Search for the cell housing the specified text and yield its [X, Y] center coordinate. 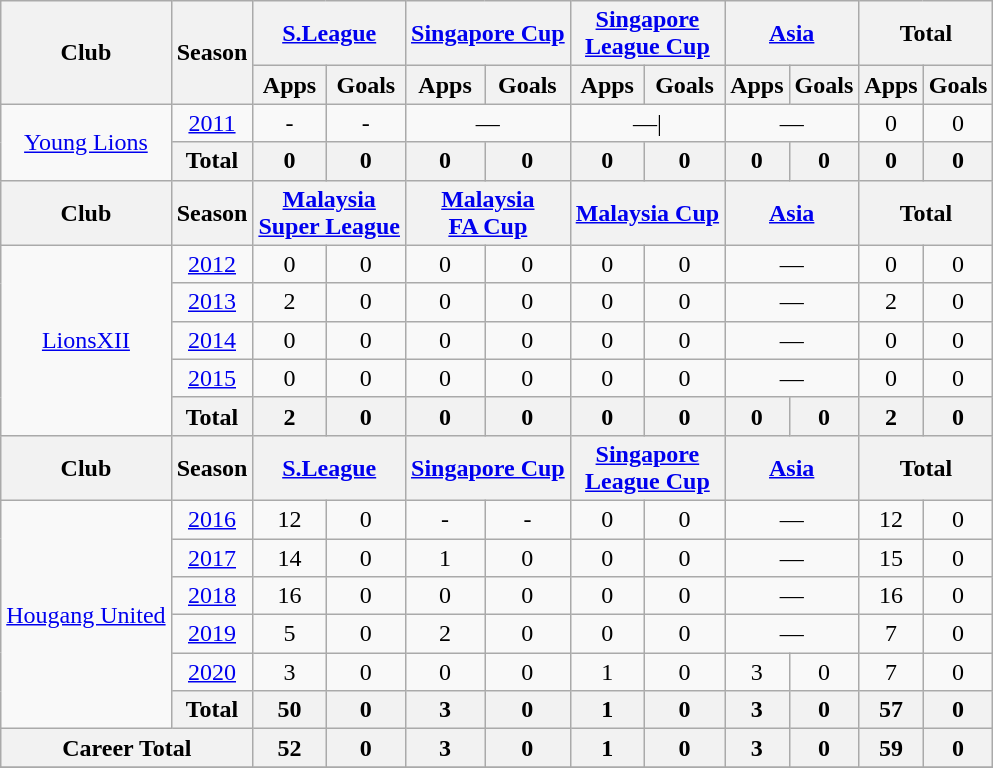
2012 [212, 264]
2016 [212, 519]
Career Total [127, 748]
Young Lions [86, 142]
2017 [212, 557]
57 [891, 710]
2019 [212, 634]
50 [290, 710]
14 [290, 557]
2015 [212, 378]
Malaysia Cup [647, 212]
2014 [212, 340]
15 [891, 557]
5 [290, 634]
52 [290, 748]
2011 [212, 123]
Hougang United [86, 614]
2020 [212, 672]
LionsXII [86, 340]
MalaysiaSuper League [330, 212]
2018 [212, 596]
—| [647, 123]
2013 [212, 302]
MalaysiaFA Cup [488, 212]
59 [891, 748]
